Provide the (x, y) coordinate of the cell's center where the given text is located.  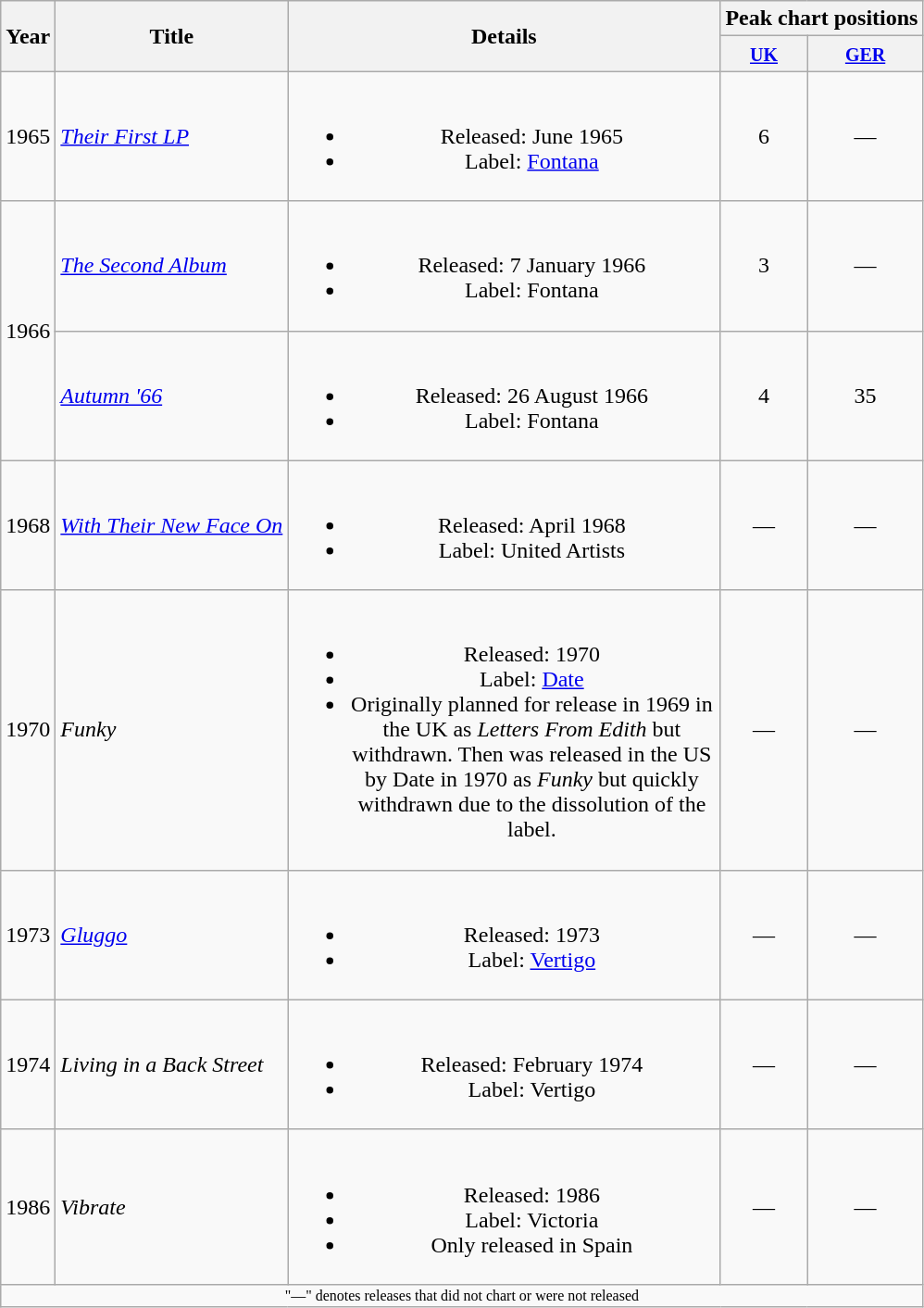
UK (764, 54)
Released: 26 August 1966Label: Fontana (504, 396)
Year (28, 36)
With Their New Face On (172, 525)
Their First LP (172, 136)
Gluggo (172, 935)
1973 (28, 935)
GER (865, 54)
6 (764, 136)
1965 (28, 136)
1970 (28, 730)
4 (764, 396)
1966 (28, 331)
Autumn '66 (172, 396)
3 (764, 266)
Peak chart positions (822, 19)
1968 (28, 525)
Released: 1973Label: Vertigo (504, 935)
Released: April 1968Label: United Artists (504, 525)
Released: 1986Label: VictoriaOnly released in Spain (504, 1206)
The Second Album (172, 266)
Funky (172, 730)
Released: June 1965Label: Fontana (504, 136)
Released: 7 January 1966Label: Fontana (504, 266)
"—" denotes releases that did not chart or were not released (462, 1295)
1974 (28, 1064)
Details (504, 36)
1986 (28, 1206)
35 (865, 396)
Vibrate (172, 1206)
Living in a Back Street (172, 1064)
Released: February 1974Label: Vertigo (504, 1064)
Title (172, 36)
